Capture the cell that displays the provided text and extract its [x, y] central coordinate. 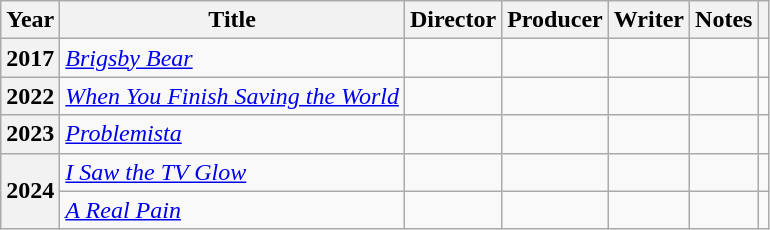
Notes [724, 20]
When You Finish Saving the World [232, 96]
Title [232, 20]
Director [452, 20]
Writer [648, 20]
Year [30, 20]
I Saw the TV Glow [232, 172]
2024 [30, 191]
A Real Pain [232, 210]
2023 [30, 134]
2017 [30, 58]
2022 [30, 96]
Producer [556, 20]
Problemista [232, 134]
Brigsby Bear [232, 58]
